Identify which cell holds the provided text, then report its [x, y] central coordinate. 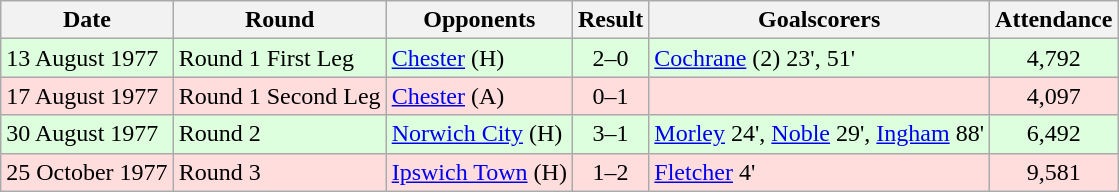
25 October 1977 [87, 172]
Goalscorers [820, 20]
Chester (H) [479, 58]
4,097 [1054, 96]
1–2 [610, 172]
Round [280, 20]
Ipswich Town (H) [479, 172]
Fletcher 4' [820, 172]
30 August 1977 [87, 134]
Opponents [479, 20]
Attendance [1054, 20]
Date [87, 20]
Cochrane (2) 23', 51' [820, 58]
2–0 [610, 58]
17 August 1977 [87, 96]
4,792 [1054, 58]
9,581 [1054, 172]
13 August 1977 [87, 58]
Morley 24', Noble 29', Ingham 88' [820, 134]
Round 2 [280, 134]
Round 3 [280, 172]
Round 1 Second Leg [280, 96]
0–1 [610, 96]
Chester (A) [479, 96]
3–1 [610, 134]
6,492 [1054, 134]
Result [610, 20]
Round 1 First Leg [280, 58]
Norwich City (H) [479, 134]
